For the text-containing cell, return its midpoint in [X, Y] coordinate format. 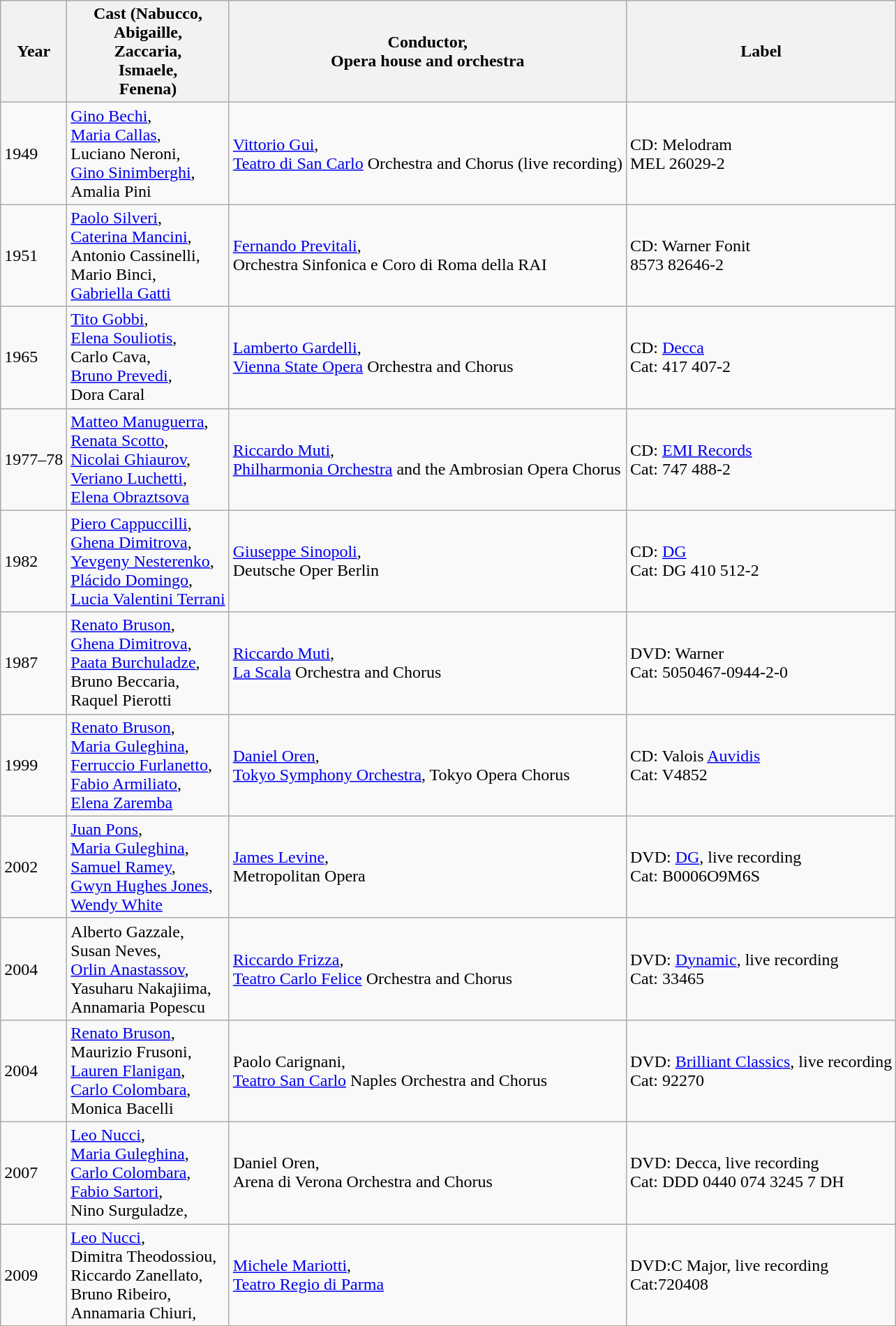
CD: Melodram MEL 26029-2 [761, 154]
1987 [33, 663]
Riccardo Muti,La Scala Orchestra and Chorus [427, 663]
Conductor,Opera house and orchestra [427, 52]
Label [761, 52]
1982 [33, 561]
James Levine,Metropolitan Opera [427, 867]
Cast (Nabucco,Abigaille,Zaccaria,Ismaele,Fenena) [148, 52]
Juan Pons,Maria Guleghina,Samuel Ramey,Gwyn Hughes Jones,Wendy White [148, 867]
Giuseppe Sinopoli,Deutsche Oper Berlin [427, 561]
Daniel Oren, Arena di Verona Orchestra and Chorus [427, 1172]
Vittorio Gui,Teatro di San Carlo Orchestra and Chorus (live recording) [427, 154]
Piero Cappuccilli,Ghena Dimitrova,Yevgeny Nesterenko,Plácido Domingo,Lucia Valentini Terrani [148, 561]
Lamberto Gardelli,Vienna State Opera Orchestra and Chorus [427, 357]
Michele Mariotti,Teatro Regio di Parma [427, 1275]
Leo Nucci,Maria Guleghina,Carlo Colombara,Fabio Sartori,Nino Surguladze, [148, 1172]
2007 [33, 1172]
Fernando Previtali,Orchestra Sinfonica e Coro di Roma della RAI [427, 255]
Daniel Oren,Tokyo Symphony Orchestra, Tokyo Opera Chorus [427, 765]
DVD: WarnerCat: 5050467-0944-2-0 [761, 663]
2009 [33, 1275]
DVD: Decca, live recordingCat: DDD 0440 074 3245 7 DH [761, 1172]
Riccardo Frizza,Teatro Carlo Felice Orchestra and Chorus [427, 969]
Alberto Gazzale,Susan Neves,Orlin Anastassov,Yasuharu Nakajiima,Annamaria Popescu [148, 969]
2002 [33, 867]
Matteo Manuguerra,Renata Scotto,Nicolai Ghiaurov,Veriano Luchetti,Elena Obraztsova [148, 459]
Year [33, 52]
Paolo Silveri,Caterina Mancini,Antonio Cassinelli,Mario Binci,Gabriella Gatti [148, 255]
1977–78 [33, 459]
Riccardo Muti,Philharmonia Orchestra and the Ambrosian Opera Chorus [427, 459]
DVD: DG, live recordingCat: B0006O9M6S [761, 867]
Renato Bruson,Maurizio Frusoni,Lauren Flanigan,Carlo Colombara,Monica Bacelli [148, 1071]
1999 [33, 765]
1949 [33, 154]
DVD: Dynamic, live recordingCat: 33465 [761, 969]
Tito Gobbi,Elena Souliotis,Carlo Cava,Bruno Prevedi,Dora Caral [148, 357]
CD: DeccaCat: 417 407-2 [761, 357]
Paolo Carignani,Teatro San Carlo Naples Orchestra and Chorus [427, 1071]
Leo Nucci,Dimitra Theodossiou,Riccardo Zanellato,Bruno Ribeiro,Annamaria Chiuri, [148, 1275]
CD: DGCat: DG 410 512-2 [761, 561]
1965 [33, 357]
DVD: Brilliant Classics, live recordingCat: 92270 [761, 1071]
CD: Valois AuvidisCat: V4852 [761, 765]
Gino Bechi,Maria Callas,Luciano Neroni,Gino Sinimberghi,Amalia Pini [148, 154]
DVD:C Major, live recordingCat:720408 [761, 1275]
1951 [33, 255]
CD: Warner Fonit8573 82646-2 [761, 255]
Renato Bruson,Ghena Dimitrova,Paata Burchuladze,Bruno Beccaria,Raquel Pierotti [148, 663]
Renato Bruson,Maria Guleghina,Ferruccio Furlanetto,Fabio Armiliato,Elena Zaremba [148, 765]
CD: EMI RecordsCat: 747 488-2 [761, 459]
